Determine the (X, Y) coordinate at the center of the cell enclosing the given text.  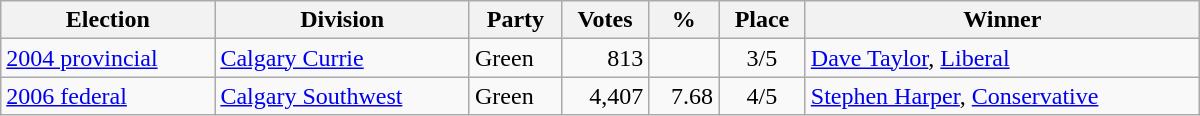
7.68 (684, 96)
Division (342, 20)
813 (604, 58)
2006 federal (108, 96)
Place (762, 20)
% (684, 20)
Votes (604, 20)
2004 provincial (108, 58)
4,407 (604, 96)
Calgary Currie (342, 58)
Winner (1002, 20)
Election (108, 20)
4/5 (762, 96)
Party (515, 20)
Dave Taylor, Liberal (1002, 58)
Stephen Harper, Conservative (1002, 96)
Calgary Southwest (342, 96)
3/5 (762, 58)
